From the cell containing the given text, extract its center point as (x, y) coordinate. 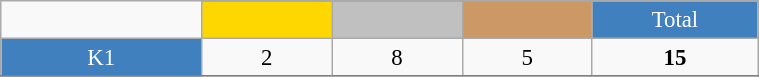
8 (397, 58)
5 (527, 58)
2 (267, 58)
Total (674, 20)
15 (674, 58)
K1 (102, 58)
